Provide the (X, Y) coordinate of the cell's center where the given text is located.  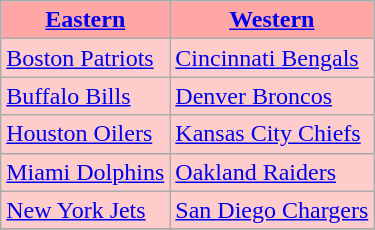
Kansas City Chiefs (272, 134)
Oakland Raiders (272, 172)
Boston Patriots (86, 58)
Eastern (86, 20)
Denver Broncos (272, 96)
Cincinnati Bengals (272, 58)
Miami Dolphins (86, 172)
Houston Oilers (86, 134)
San Diego Chargers (272, 210)
Buffalo Bills (86, 96)
Western (272, 20)
New York Jets (86, 210)
